Determine the [X, Y] coordinate at the center of the cell enclosing the given text.  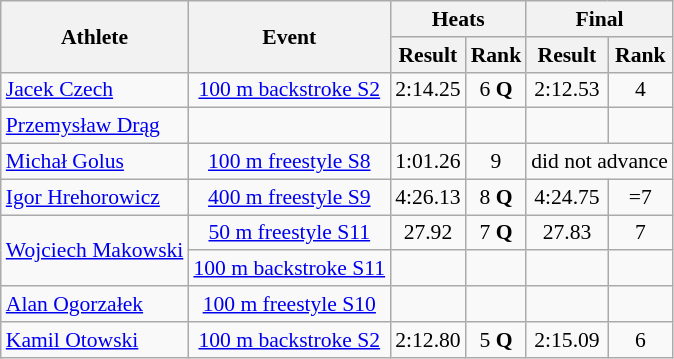
100 m freestyle S10 [289, 304]
6 Q [496, 90]
Wojciech Makowski [95, 250]
Heats [458, 19]
4:26.13 [428, 197]
Event [289, 36]
Alan Ogorzałek [95, 304]
Michał Golus [95, 162]
7 Q [496, 233]
400 m freestyle S9 [289, 197]
Jacek Czech [95, 90]
50 m freestyle S11 [289, 233]
Athlete [95, 36]
27.83 [566, 233]
4 [640, 90]
2:12.53 [566, 90]
100 m freestyle S8 [289, 162]
Przemysław Drąg [95, 126]
2:15.09 [566, 340]
7 [640, 233]
27.92 [428, 233]
Kamil Otowski [95, 340]
4:24.75 [566, 197]
1:01.26 [428, 162]
did not advance [600, 162]
2:12.80 [428, 340]
8 Q [496, 197]
=7 [640, 197]
5 Q [496, 340]
Final [600, 19]
9 [496, 162]
100 m backstroke S11 [289, 269]
6 [640, 340]
2:14.25 [428, 90]
Igor Hrehorowicz [95, 197]
